Locate the cell with the specified text and output its [X, Y] center coordinate. 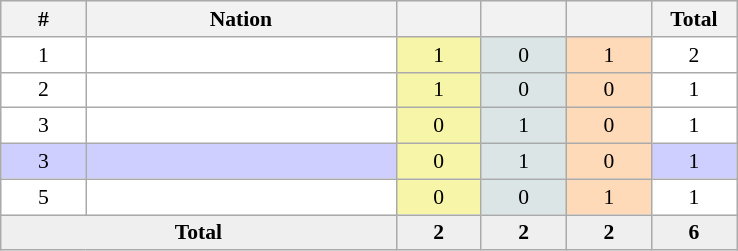
6 [694, 233]
# [44, 19]
5 [44, 197]
Nation [241, 19]
